Capture the cell that displays the provided text and extract its (X, Y) central coordinate. 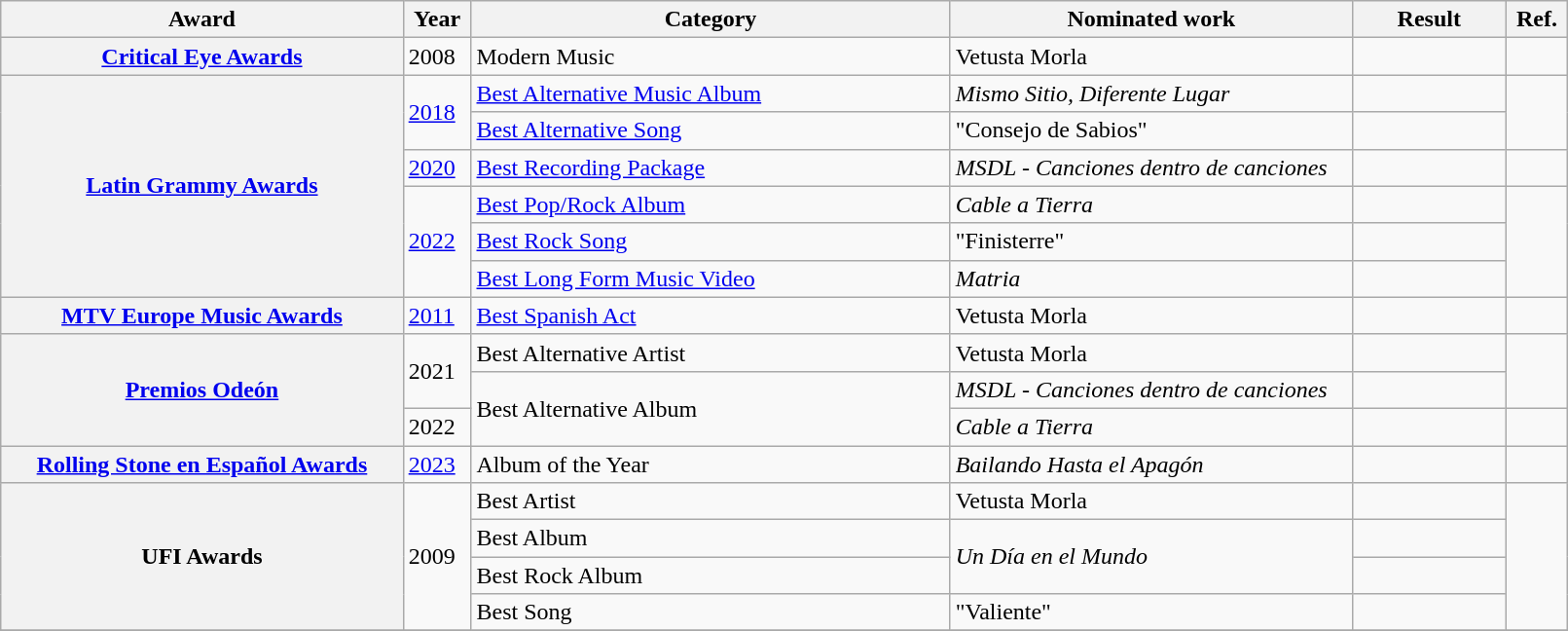
Year (437, 19)
Nominated work (1150, 19)
2021 (437, 371)
Category (711, 19)
"Finisterre" (1150, 241)
Award (202, 19)
Best Recording Package (711, 167)
Best Album (711, 538)
Modern Music (711, 56)
"Consejo de Sabios" (1150, 130)
Best Song (711, 612)
MTV Europe Music Awards (202, 315)
2008 (437, 56)
"Valiente" (1150, 612)
Result (1429, 19)
Best Alternative Artist (711, 353)
Un Día en el Mundo (1150, 557)
Matria (1150, 278)
Rolling Stone en Español Awards (202, 464)
2011 (437, 315)
Best Alternative Song (711, 130)
Album of the Year (711, 464)
Best Long Form Music Video (711, 278)
Best Artist (711, 501)
Ref. (1537, 19)
2009 (437, 557)
Bailando Hasta el Apagón (1150, 464)
Premios Odeón (202, 390)
Best Rock Album (711, 575)
Best Rock Song (711, 241)
2018 (437, 112)
Mismo Sitio, Diferente Lugar (1150, 93)
Best Spanish Act (711, 315)
2020 (437, 167)
Latin Grammy Awards (202, 186)
2023 (437, 464)
Best Alternative Album (711, 408)
Best Pop/Rock Album (711, 204)
Critical Eye Awards (202, 56)
UFI Awards (202, 557)
Best Alternative Music Album (711, 93)
